Search for the cell housing the specified text and yield its [x, y] center coordinate. 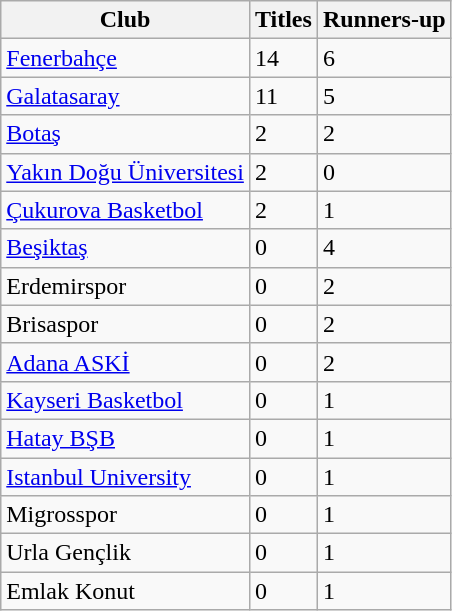
Erdemirspor [126, 286]
Hatay BŞB [126, 438]
4 [384, 248]
Fenerbahçe [126, 58]
Runners-up [384, 20]
Çukurova Basketbol [126, 210]
Urla Gençlik [126, 553]
Migrosspor [126, 515]
5 [384, 96]
Club [126, 20]
Botaş [126, 134]
Titles [283, 20]
Galatasaray [126, 96]
11 [283, 96]
Istanbul University [126, 477]
Adana ASKİ [126, 362]
Emlak Konut [126, 591]
Brisaspor [126, 324]
6 [384, 58]
Yakın Doğu Üniversitesi [126, 172]
Beşiktaş [126, 248]
14 [283, 58]
Kayseri Basketbol [126, 400]
